Locate the cell with the specified text and output its [x, y] center coordinate. 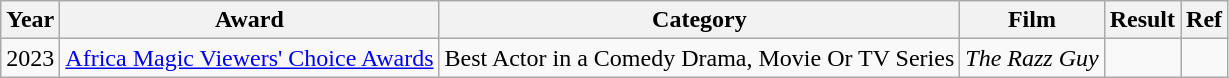
Africa Magic Viewers' Choice Awards [250, 58]
Film [1032, 20]
Year [30, 20]
Ref [1204, 20]
Best Actor in a Comedy Drama, Movie Or TV Series [700, 58]
The Razz Guy [1032, 58]
Category [700, 20]
Result [1142, 20]
2023 [30, 58]
Award [250, 20]
